Extract the (X, Y) coordinate from the center of the cell holding the provided text.  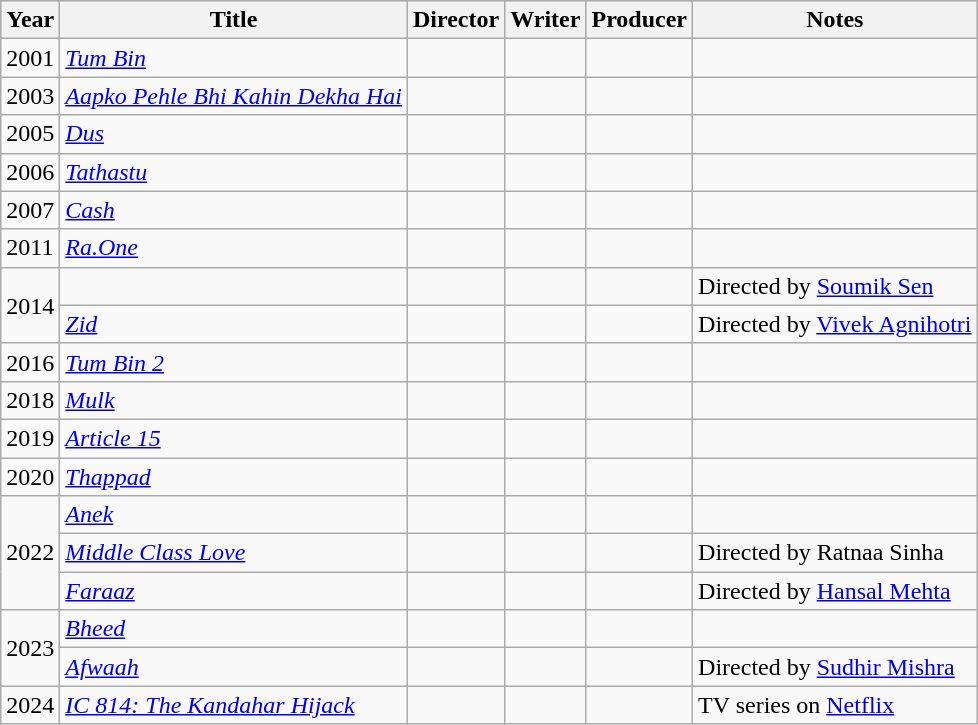
2018 (30, 400)
Aapko Pehle Bhi Kahin Dekha Hai (234, 96)
2007 (30, 210)
2014 (30, 305)
2003 (30, 96)
Faraaz (234, 591)
Title (234, 20)
2024 (30, 705)
Directed by Soumik Sen (835, 286)
Middle Class Love (234, 553)
2023 (30, 648)
Tum Bin 2 (234, 362)
Ra.One (234, 248)
Tum Bin (234, 58)
Dus (234, 134)
Directed by Sudhir Mishra (835, 667)
Article 15 (234, 438)
Cash (234, 210)
Anek (234, 515)
IC 814: The Kandahar Hijack (234, 705)
TV series on Netflix (835, 705)
2016 (30, 362)
Directed by Ratnaa Sinha (835, 553)
2001 (30, 58)
Thappad (234, 477)
2020 (30, 477)
Tathastu (234, 172)
Director (456, 20)
Year (30, 20)
2006 (30, 172)
2005 (30, 134)
Directed by Hansal Mehta (835, 591)
Directed by Vivek Agnihotri (835, 324)
2022 (30, 553)
Zid (234, 324)
Writer (546, 20)
Producer (640, 20)
Afwaah (234, 667)
Bheed (234, 629)
2019 (30, 438)
Notes (835, 20)
Mulk (234, 400)
2011 (30, 248)
